Locate the cell with the specified text and output its (x, y) center coordinate. 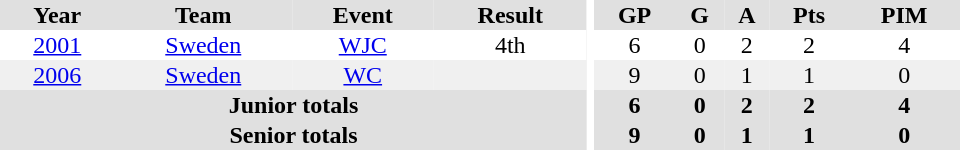
G (700, 15)
A (747, 15)
PIM (904, 15)
Senior totals (294, 135)
Result (511, 15)
Event (363, 15)
4th (511, 45)
Year (58, 15)
WC (363, 75)
Junior totals (294, 105)
WJC (363, 45)
2001 (58, 45)
Team (204, 15)
GP (635, 15)
Pts (810, 15)
2006 (58, 75)
